Determine the (X, Y) coordinate at the center of the cell enclosing the given text.  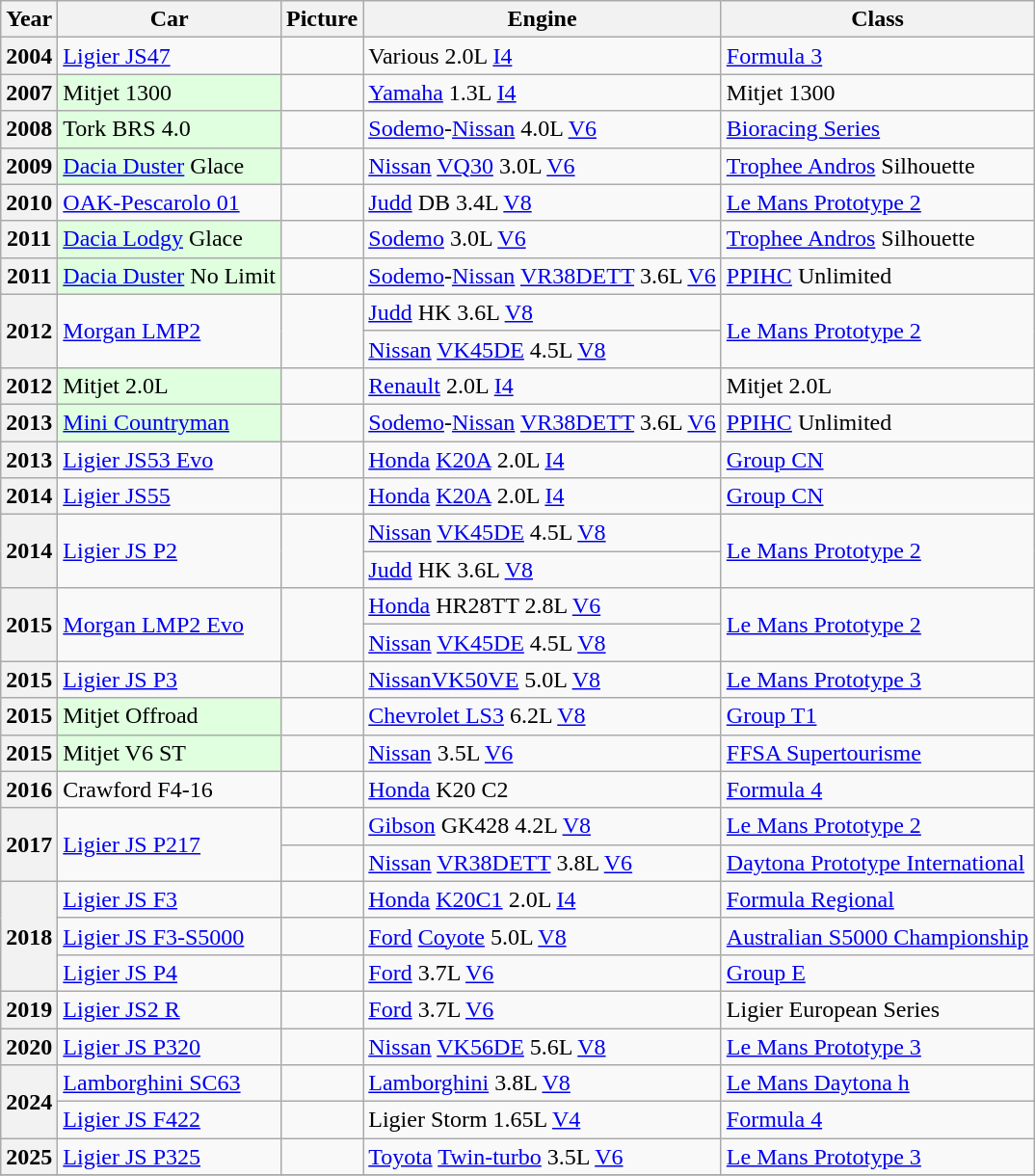
Sodemo-Nissan 4.0L V6 (543, 129)
2004 (29, 56)
Ligier JS F3 (170, 899)
Daytona Prototype International (877, 863)
Sodemo 3.0L V6 (543, 239)
2019 (29, 1009)
Tork BRS 4.0 (170, 129)
Ligier JS P4 (170, 973)
Mitjet V6 ST (170, 753)
Morgan LMP2 (170, 331)
FFSA Supertourisme (877, 753)
2024 (29, 1102)
Dacia Lodgy Glace (170, 239)
Judd DB 3.4L V8 (543, 202)
Honda K20C1 2.0L I4 (543, 899)
Yamaha 1.3L I4 (543, 93)
2017 (29, 844)
Nissan VK56DE 5.6L V8 (543, 1046)
Car (170, 19)
OAK-Pescarolo 01 (170, 202)
Ligier JS F422 (170, 1120)
Honda HR28TT 2.8L V6 (543, 606)
Various 2.0L I4 (543, 56)
Chevrolet LS3 6.2L V8 (543, 716)
2007 (29, 93)
Nissan 3.5L V6 (543, 753)
2018 (29, 936)
Dacia Duster Glace (170, 166)
Ligier JS55 (170, 496)
Toyota Twin-turbo 3.5L V6 (543, 1157)
Ligier JS P325 (170, 1157)
Australian S5000 Championship (877, 936)
Year (29, 19)
Lamborghini SC63 (170, 1083)
Le Mans Daytona h (877, 1083)
Mitjet Offroad (170, 716)
Gibson GK428 4.2L V8 (543, 826)
Class (877, 19)
2020 (29, 1046)
Crawford F4-16 (170, 789)
Ligier European Series (877, 1009)
Mini Countryman (170, 422)
Nissan VR38DETT 3.8L V6 (543, 863)
Nissan VQ30 3.0L V6 (543, 166)
Engine (543, 19)
Renault 2.0L I4 (543, 386)
Lamborghini 3.8L V8 (543, 1083)
2010 (29, 202)
Ligier JS P320 (170, 1046)
Ligier JS P3 (170, 680)
Dacia Duster No Limit (170, 276)
Ligier JS53 Evo (170, 460)
2009 (29, 166)
Ligier JS47 (170, 56)
NissanVK50VE 5.0L V8 (543, 680)
Ligier JS P2 (170, 551)
Ligier JS2 R (170, 1009)
Morgan LMP2 Evo (170, 625)
2025 (29, 1157)
Group T1 (877, 716)
Ligier Storm 1.65L V4 (543, 1120)
Honda K20 C2 (543, 789)
Formula Regional (877, 899)
2016 (29, 789)
Ford Coyote 5.0L V8 (543, 936)
2008 (29, 129)
Picture (322, 19)
Ligier JS P217 (170, 844)
Formula 3 (877, 56)
Group E (877, 973)
Bioracing Series (877, 129)
Ligier JS F3-S5000 (170, 936)
